For the text-containing cell, return its midpoint in [x, y] coordinate format. 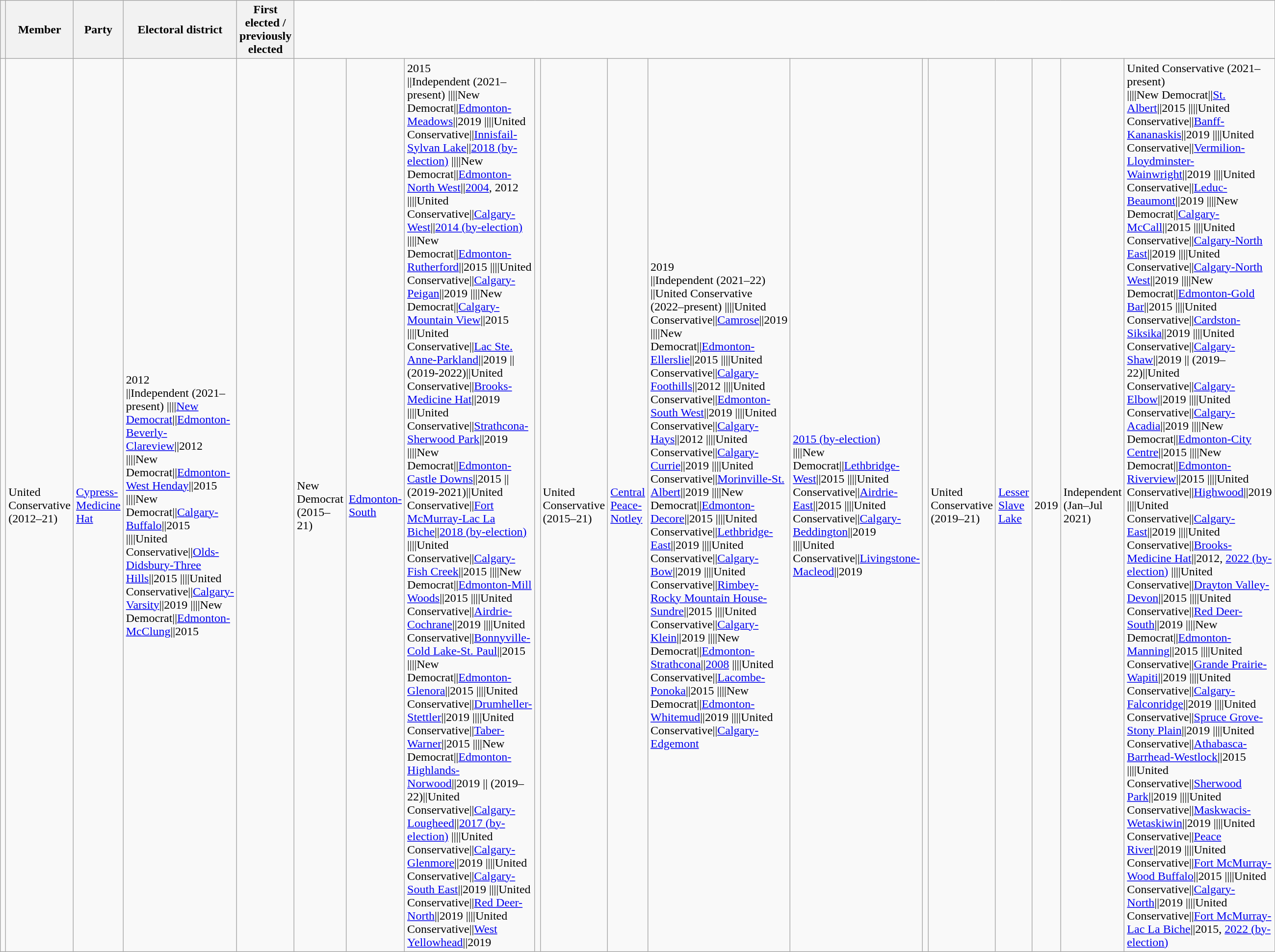
New Democrat (2015–21) [320, 505]
Independent (Jan–Jul 2021) [1093, 505]
United Conservative (2015–21) [574, 505]
United Conservative (2012–21) [40, 505]
United Conservative (2019–21) [962, 505]
2019 [1046, 505]
First elected / previously elected [265, 29]
Party [99, 29]
Lesser Slave Lake [1014, 505]
Electoral district [180, 29]
Central Peace-Notley [628, 505]
Edmonton-South [375, 505]
Member [40, 29]
Cypress-Medicine Hat [99, 505]
